Determine the (X, Y) coordinate at the center of the cell enclosing the given text.  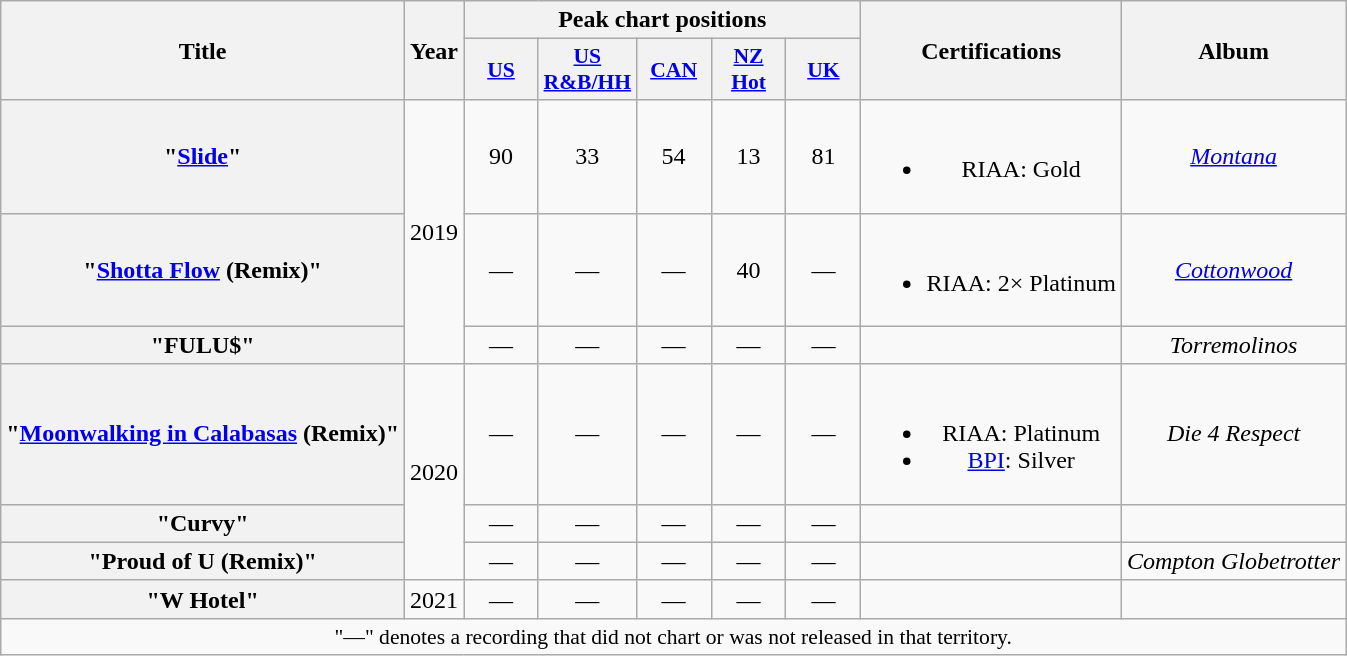
Year (434, 50)
33 (587, 156)
Certifications (992, 50)
US (502, 70)
90 (502, 156)
"Moonwalking in Calabasas (Remix)" (203, 434)
RIAA: PlatinumBPI: Silver (992, 434)
UK (824, 70)
Title (203, 50)
Compton Globetrotter (1233, 561)
"Slide" (203, 156)
"Shotta Flow (Remix)" (203, 270)
CAN (674, 70)
Montana (1233, 156)
54 (674, 156)
"Proud of U (Remix)" (203, 561)
USR&B/HH (587, 70)
RIAA: 2× Platinum (992, 270)
81 (824, 156)
"—" denotes a recording that did not chart or was not released in that territory. (674, 636)
40 (748, 270)
Peak chart positions (662, 20)
2020 (434, 472)
Torremolinos (1233, 345)
Die 4 Respect (1233, 434)
13 (748, 156)
NZHot (748, 70)
2019 (434, 232)
2021 (434, 599)
Album (1233, 50)
Cottonwood (1233, 270)
"W Hotel" (203, 599)
RIAA: Gold (992, 156)
"Curvy" (203, 523)
"FULU$" (203, 345)
